Capture the cell that displays the provided text and extract its (X, Y) central coordinate. 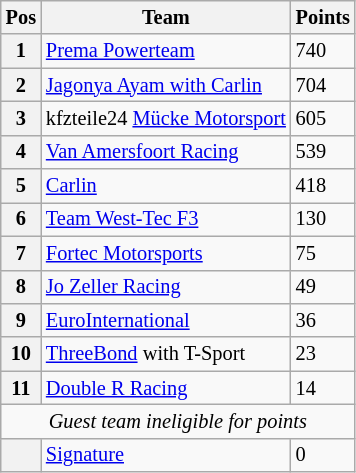
Signature (166, 455)
ThreeBond with T-Sport (166, 354)
8 (21, 287)
EuroInternational (166, 320)
23 (323, 354)
Jagonya Ayam with Carlin (166, 85)
Fortec Motorsports (166, 253)
Pos (21, 17)
3 (21, 118)
9 (21, 320)
Prema Powerteam (166, 51)
49 (323, 287)
6 (21, 219)
Van Amersfoort Racing (166, 152)
740 (323, 51)
Jo Zeller Racing (166, 287)
36 (323, 320)
0 (323, 455)
2 (21, 85)
14 (323, 388)
130 (323, 219)
1 (21, 51)
7 (21, 253)
Team West-Tec F3 (166, 219)
Carlin (166, 186)
Double R Racing (166, 388)
4 (21, 152)
Points (323, 17)
5 (21, 186)
605 (323, 118)
539 (323, 152)
kfzteile24 Mücke Motorsport (166, 118)
10 (21, 354)
75 (323, 253)
Guest team ineligible for points (178, 421)
Team (166, 17)
11 (21, 388)
704 (323, 85)
418 (323, 186)
